Find where the given text appears and provide that cell's center as (X, Y) coordinate. 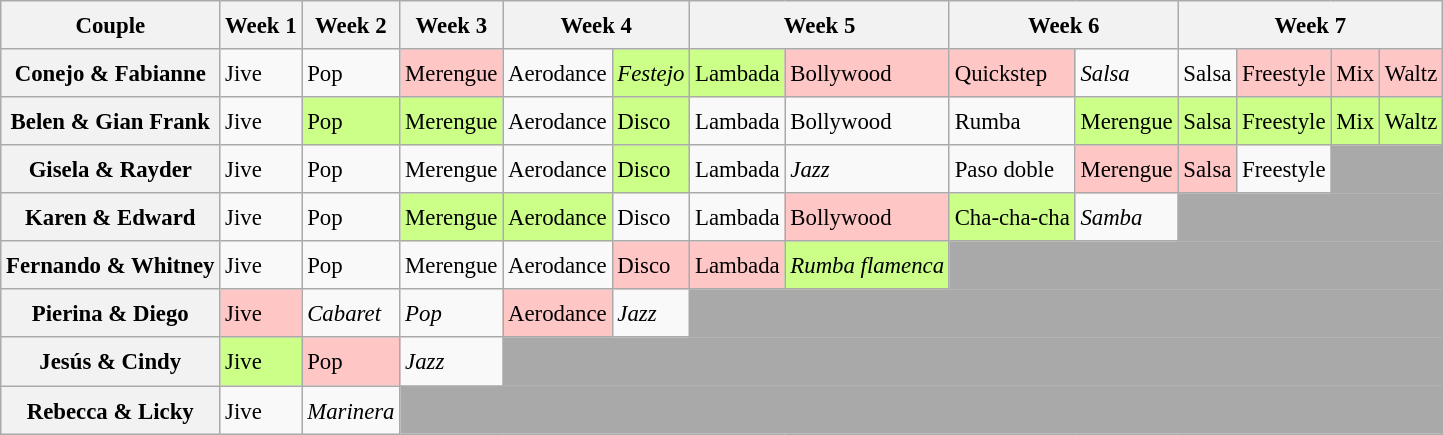
Cabaret (351, 314)
Rumba (1012, 121)
Marinera (351, 410)
Karen & Edward (110, 217)
Week 5 (820, 25)
Cha-cha-cha (1012, 217)
Week 6 (1064, 25)
Couple (110, 25)
Samba (1126, 217)
Conejo & Fabianne (110, 73)
Paso doble (1012, 169)
Gisela & Rayder (110, 169)
Week 4 (596, 25)
Week 7 (1310, 25)
Quickstep (1012, 73)
Week 3 (452, 25)
Pierina & Diego (110, 314)
Fernando & Whitney (110, 265)
Rumba flamenca (867, 265)
Week 1 (261, 25)
Week 2 (351, 25)
Festejo (651, 73)
Jesús & Cindy (110, 362)
Belen & Gian Frank (110, 121)
Rebecca & Licky (110, 410)
